Extract the [x, y] coordinate from the center of the cell holding the provided text.  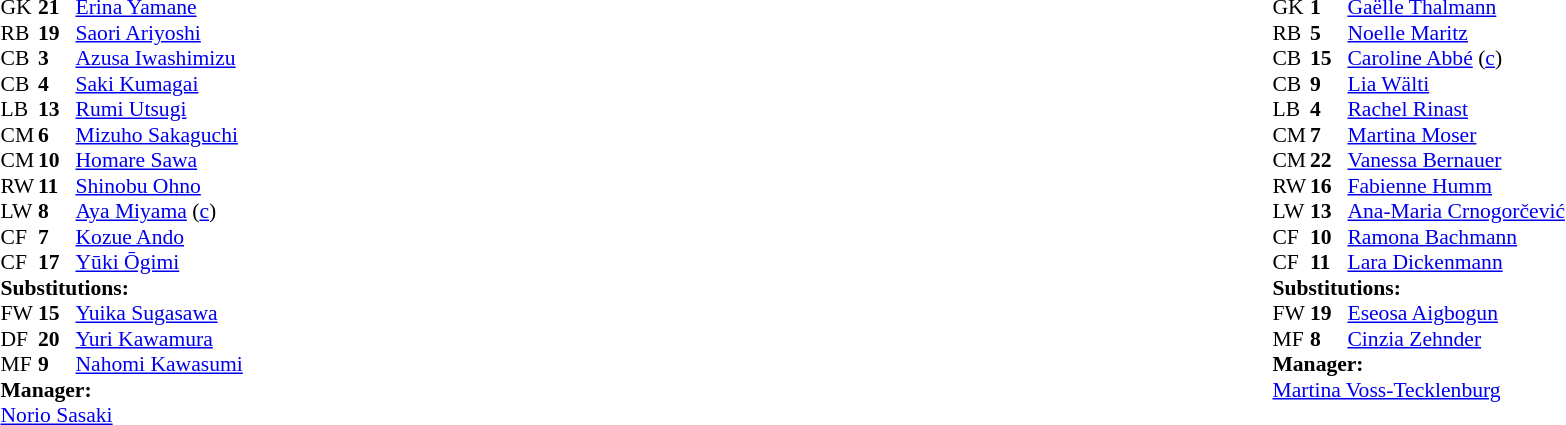
Eseosa Aigbogun [1456, 313]
Aya Miyama (c) [160, 211]
Ana-Maria Crnogorčević [1456, 211]
Noelle Maritz [1456, 33]
Lara Dickenmann [1456, 263]
Lia Wälti [1456, 84]
Caroline Abbé (c) [1456, 59]
Mizuho Sakaguchi [160, 135]
Cinzia Zehnder [1456, 339]
5 [1329, 33]
Shinobu Ohno [160, 186]
Azusa Iwashimizu [160, 59]
Vanessa Bernauer [1456, 161]
Homare Sawa [160, 161]
DF [19, 339]
Martina Moser [1456, 135]
Yuri Kawamura [160, 339]
Nahomi Kawasumi [160, 365]
Saki Kumagai [160, 84]
Rachel Rinast [1456, 109]
Yūki Ōgimi [160, 263]
22 [1329, 161]
20 [57, 339]
3 [57, 59]
16 [1329, 186]
Ramona Bachmann [1456, 237]
Rumi Utsugi [160, 109]
Fabienne Humm [1456, 186]
Martina Voss-Tecklenburg [1418, 390]
Saori Ariyoshi [160, 33]
6 [57, 135]
Yuika Sugasawa [160, 313]
Kozue Ando [160, 237]
17 [57, 263]
